For the text-containing cell, return its midpoint in (X, Y) coordinate format. 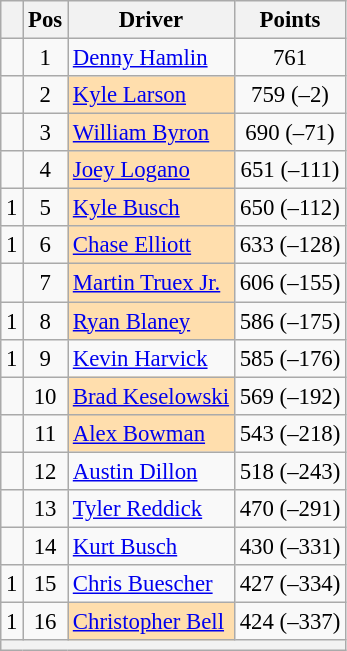
759 (–2) (290, 95)
Tyler Reddick (152, 509)
Joey Logano (152, 170)
Ryan Blaney (152, 321)
5 (46, 208)
10 (46, 396)
12 (46, 471)
13 (46, 509)
Kyle Larson (152, 95)
Driver (152, 20)
427 (–334) (290, 584)
8 (46, 321)
William Byron (152, 133)
Kevin Harvick (152, 358)
4 (46, 170)
761 (290, 58)
470 (–291) (290, 509)
Chase Elliott (152, 245)
9 (46, 358)
Alex Bowman (152, 433)
690 (–71) (290, 133)
569 (–192) (290, 396)
Christopher Bell (152, 621)
16 (46, 621)
633 (–128) (290, 245)
651 (–111) (290, 170)
Kurt Busch (152, 546)
Kyle Busch (152, 208)
Pos (46, 20)
2 (46, 95)
Chris Buescher (152, 584)
Denny Hamlin (152, 58)
Points (290, 20)
518 (–243) (290, 471)
543 (–218) (290, 433)
Austin Dillon (152, 471)
11 (46, 433)
7 (46, 283)
430 (–331) (290, 546)
585 (–176) (290, 358)
650 (–112) (290, 208)
424 (–337) (290, 621)
15 (46, 584)
606 (–155) (290, 283)
3 (46, 133)
Brad Keselowski (152, 396)
6 (46, 245)
Martin Truex Jr. (152, 283)
14 (46, 546)
586 (–175) (290, 321)
